Detect which cell encompasses the target text, then output its (x, y) center coordinate. 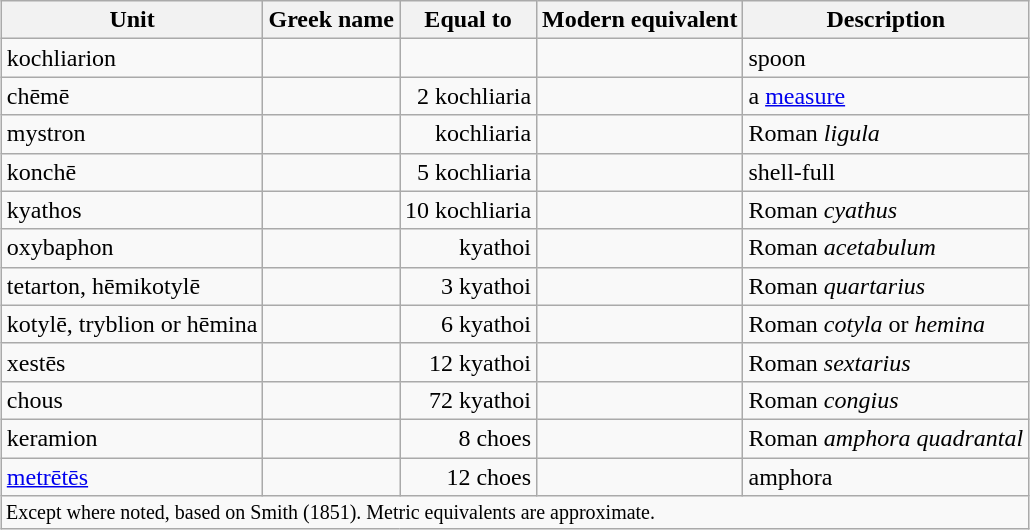
Equal to (468, 20)
oxybaphon (132, 248)
Roman cyathus (886, 210)
Greek name (332, 20)
konchē (132, 172)
xestēs (132, 362)
kyathos (132, 210)
tetarton, hēmikotylē (132, 286)
Roman acetabulum (886, 248)
3 kyathoi (468, 286)
spoon (886, 58)
6 kyathoi (468, 324)
Roman ligula (886, 134)
Unit (132, 20)
keramion (132, 438)
metrētēs (132, 477)
mystron (132, 134)
72 kyathoi (468, 400)
Roman quartarius (886, 286)
Modern equivalent (640, 20)
8 choes (468, 438)
chēmē (132, 96)
Roman congius (886, 400)
Roman amphora quadrantal (886, 438)
12 choes (468, 477)
chous (132, 400)
2 kochliaria (468, 96)
kotylē, tryblion or hēmina (132, 324)
Roman cotyla or hemina (886, 324)
5 kochliaria (468, 172)
10 kochliaria (468, 210)
Except where noted, based on Smith (1851). Metric equivalents are approximate. (514, 512)
kochliarion (132, 58)
Description (886, 20)
12 kyathoi (468, 362)
Roman sextarius (886, 362)
amphora (886, 477)
kyathoi (468, 248)
shell-full (886, 172)
a measure (886, 96)
kochliaria (468, 134)
